Determine the [x, y] coordinate at the center of the cell enclosing the given text.  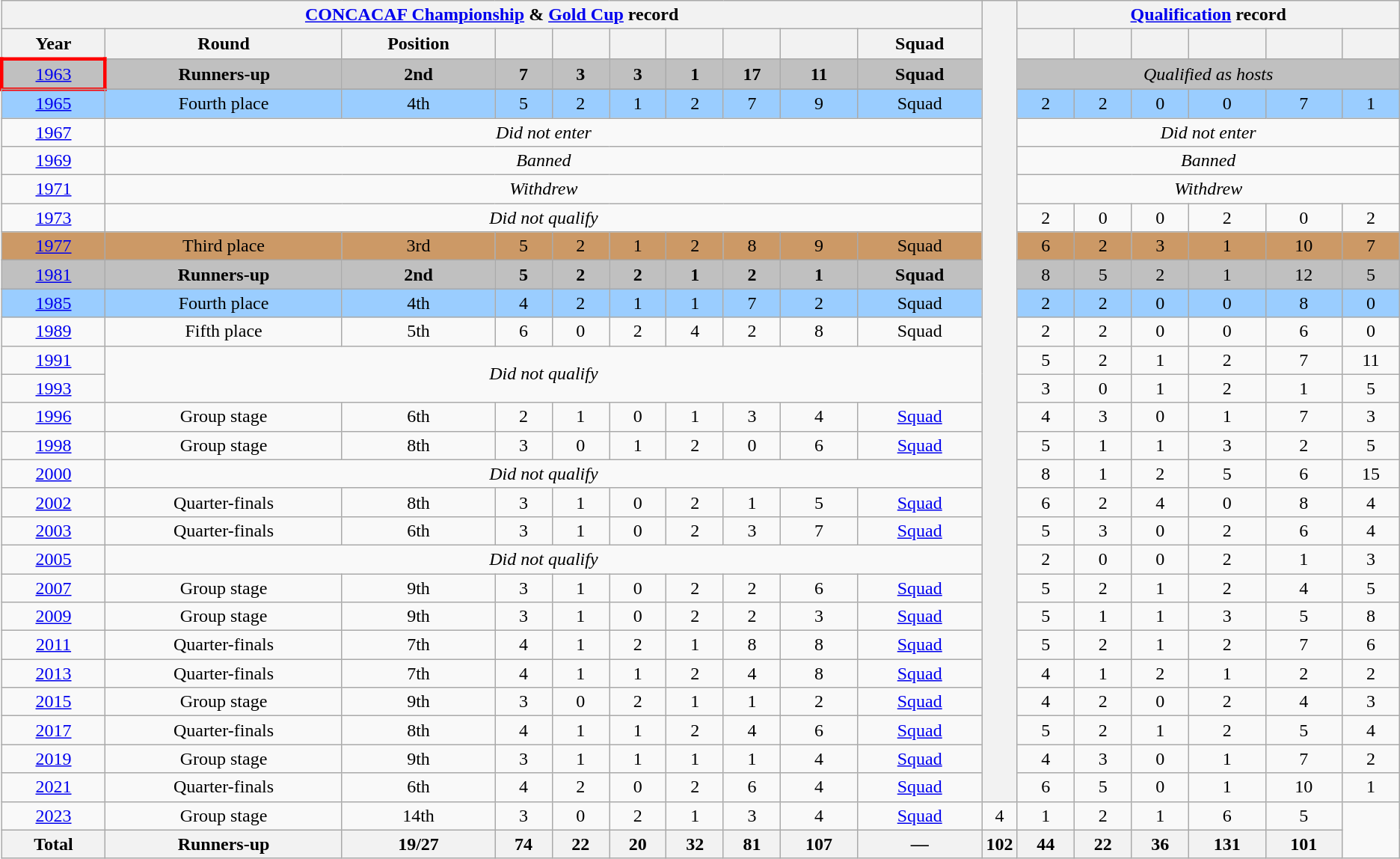
1981 [54, 275]
81 [752, 844]
1969 [54, 161]
1993 [54, 388]
107 [820, 844]
2015 [54, 702]
2023 [54, 816]
2003 [54, 531]
102 [999, 844]
1973 [54, 218]
1996 [54, 417]
Qualification record [1209, 15]
5th [418, 331]
20 [638, 844]
2021 [54, 787]
74 [524, 844]
12 [1304, 275]
36 [1160, 844]
Qualified as hosts [1209, 73]
17 [752, 73]
15 [1372, 474]
131 [1226, 844]
1989 [54, 331]
2017 [54, 730]
Year [54, 44]
Third place [224, 246]
Position [418, 44]
2007 [54, 587]
14th [418, 816]
2013 [54, 673]
44 [1046, 844]
1971 [54, 189]
3rd [418, 246]
— [920, 844]
1991 [54, 360]
CONCACAF Championship & Gold Cup record [492, 15]
1965 [54, 103]
2000 [54, 474]
101 [1304, 844]
1985 [54, 303]
1977 [54, 246]
2002 [54, 502]
2005 [54, 559]
2019 [54, 759]
Round [224, 44]
32 [695, 844]
1963 [54, 73]
2011 [54, 645]
2009 [54, 617]
Fifth place [224, 331]
Total [54, 844]
19/27 [418, 844]
1967 [54, 132]
1998 [54, 445]
